Search for the cell housing the specified text and yield its [X, Y] center coordinate. 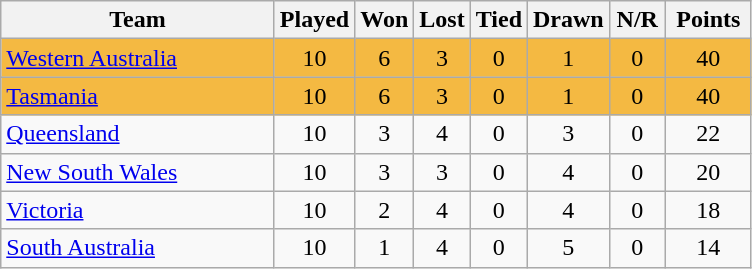
Victoria [138, 210]
South Australia [138, 248]
Western Australia [138, 58]
20 [708, 172]
Drawn [569, 20]
2 [384, 210]
Tasmania [138, 96]
New South Wales [138, 172]
14 [708, 248]
18 [708, 210]
Team [138, 20]
N/R [637, 20]
Lost [442, 20]
Points [708, 20]
Played [314, 20]
Queensland [138, 134]
Tied [498, 20]
22 [708, 134]
5 [569, 248]
Won [384, 20]
